Capture the cell that displays the provided text and extract its [X, Y] central coordinate. 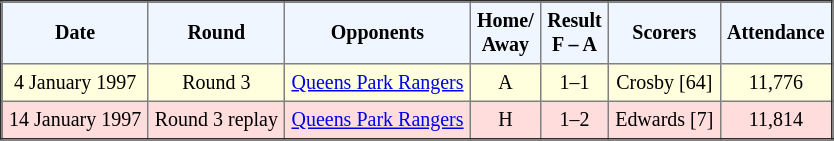
Attendance [776, 33]
H [505, 120]
11,776 [776, 83]
14 January 1997 [75, 120]
Round 3 [216, 83]
4 January 1997 [75, 83]
ResultF – A [574, 33]
1–1 [574, 83]
Crosby [64] [664, 83]
Round 3 replay [216, 120]
11,814 [776, 120]
Home/Away [505, 33]
Date [75, 33]
A [505, 83]
1–2 [574, 120]
Edwards [7] [664, 120]
Opponents [378, 33]
Round [216, 33]
Scorers [664, 33]
